Pinpoint the cell where the given text exists, returning its [x, y] midpoint coordinate. 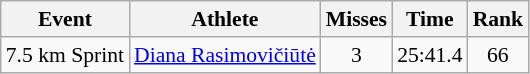
7.5 km Sprint [65, 55]
Time [430, 19]
Rank [498, 19]
Diana Rasimovičiūtė [225, 55]
Event [65, 19]
25:41.4 [430, 55]
Athlete [225, 19]
Misses [356, 19]
66 [498, 55]
3 [356, 55]
